Identify which cell holds the provided text, then report its (x, y) central coordinate. 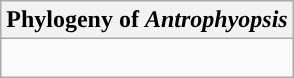
Phylogeny of Antrophyopsis (147, 20)
